Scan for the cell matching the given text and deliver its [X, Y] coordinate at center. 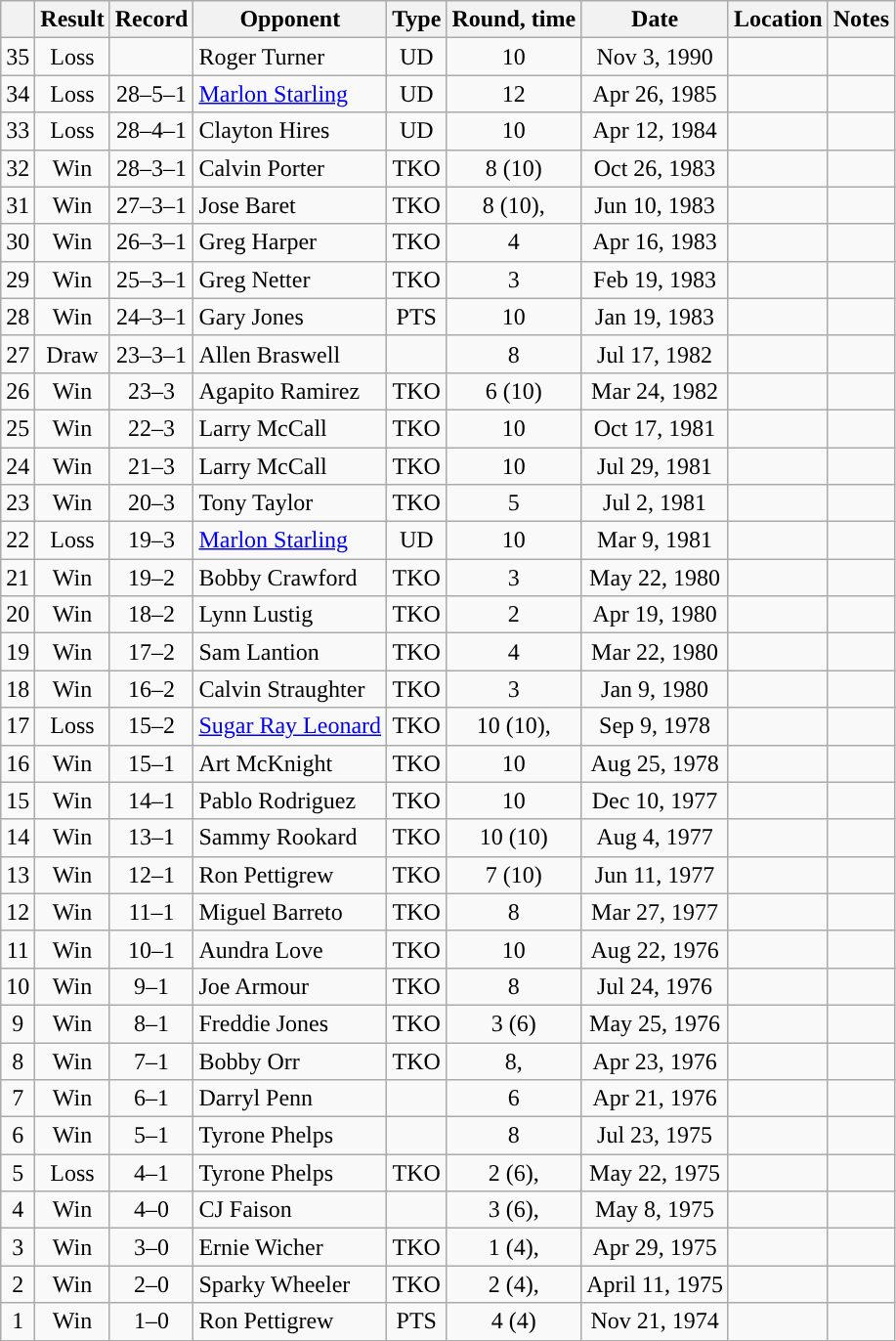
Apr 19, 1980 [655, 615]
Greg Netter [290, 280]
10–1 [151, 949]
Jul 23, 1975 [655, 1136]
Type [416, 20]
Miguel Barreto [290, 912]
13 [18, 875]
18 [18, 689]
Roger Turner [290, 57]
14 [18, 838]
Location [778, 20]
Aundra Love [290, 949]
31 [18, 205]
28–5–1 [151, 94]
Ernie Wicher [290, 1247]
Pablo Rodriguez [290, 800]
Sep 9, 1978 [655, 726]
Jul 29, 1981 [655, 466]
Bobby Crawford [290, 578]
Nov 3, 1990 [655, 57]
10 (10), [514, 726]
16 [18, 763]
Bobby Orr [290, 1060]
19–2 [151, 578]
28–3–1 [151, 168]
Jun 10, 1983 [655, 205]
Jul 2, 1981 [655, 503]
Art McKnight [290, 763]
28 [18, 317]
30 [18, 242]
Date [655, 20]
6 (10) [514, 391]
April 11, 1975 [655, 1284]
Jul 17, 1982 [655, 354]
May 22, 1980 [655, 578]
24 [18, 466]
4 (4) [514, 1321]
23 [18, 503]
33 [18, 131]
Mar 24, 1982 [655, 391]
8 (10) [514, 168]
Dec 10, 1977 [655, 800]
Round, time [514, 20]
Apr 29, 1975 [655, 1247]
Agapito Ramirez [290, 391]
25 [18, 428]
10 (10) [514, 838]
13–1 [151, 838]
Joe Armour [290, 986]
3 (6), [514, 1210]
21 [18, 578]
11 [18, 949]
Opponent [290, 20]
7 (10) [514, 875]
32 [18, 168]
9–1 [151, 986]
22 [18, 541]
Oct 26, 1983 [655, 168]
Draw [72, 354]
8–1 [151, 1023]
Mar 22, 1980 [655, 652]
Nov 21, 1974 [655, 1321]
6–1 [151, 1099]
Apr 26, 1985 [655, 94]
2 (4), [514, 1284]
21–3 [151, 466]
Clayton Hires [290, 131]
7–1 [151, 1060]
Mar 9, 1981 [655, 541]
20 [18, 615]
Darryl Penn [290, 1099]
CJ Faison [290, 1210]
Gary Jones [290, 317]
27 [18, 354]
Mar 27, 1977 [655, 912]
14–1 [151, 800]
1 (4), [514, 1247]
Tony Taylor [290, 503]
Aug 25, 1978 [655, 763]
Record [151, 20]
Sammy Rookard [290, 838]
Freddie Jones [290, 1023]
Lynn Lustig [290, 615]
11–1 [151, 912]
20–3 [151, 503]
Sparky Wheeler [290, 1284]
16–2 [151, 689]
23–3 [151, 391]
26 [18, 391]
Result [72, 20]
29 [18, 280]
Sam Lantion [290, 652]
8, [514, 1060]
Feb 19, 1983 [655, 280]
Jul 24, 1976 [655, 986]
1–0 [151, 1321]
5–1 [151, 1136]
Notes [861, 20]
7 [18, 1099]
Jose Baret [290, 205]
34 [18, 94]
Apr 12, 1984 [655, 131]
Calvin Porter [290, 168]
Jan 9, 1980 [655, 689]
4–1 [151, 1173]
4–0 [151, 1210]
Apr 23, 1976 [655, 1060]
May 25, 1976 [655, 1023]
Sugar Ray Leonard [290, 726]
24–3–1 [151, 317]
19–3 [151, 541]
19 [18, 652]
15–2 [151, 726]
18–2 [151, 615]
17 [18, 726]
May 8, 1975 [655, 1210]
9 [18, 1023]
25–3–1 [151, 280]
Calvin Straughter [290, 689]
May 22, 1975 [655, 1173]
15–1 [151, 763]
27–3–1 [151, 205]
Jan 19, 1983 [655, 317]
23–3–1 [151, 354]
2–0 [151, 1284]
Apr 21, 1976 [655, 1099]
26–3–1 [151, 242]
Jun 11, 1977 [655, 875]
Aug 4, 1977 [655, 838]
2 (6), [514, 1173]
28–4–1 [151, 131]
Allen Braswell [290, 354]
22–3 [151, 428]
1 [18, 1321]
15 [18, 800]
3 (6) [514, 1023]
3–0 [151, 1247]
8 (10), [514, 205]
12–1 [151, 875]
17–2 [151, 652]
Aug 22, 1976 [655, 949]
Oct 17, 1981 [655, 428]
35 [18, 57]
Apr 16, 1983 [655, 242]
Greg Harper [290, 242]
